From the cell containing the given text, extract its center point as (x, y) coordinate. 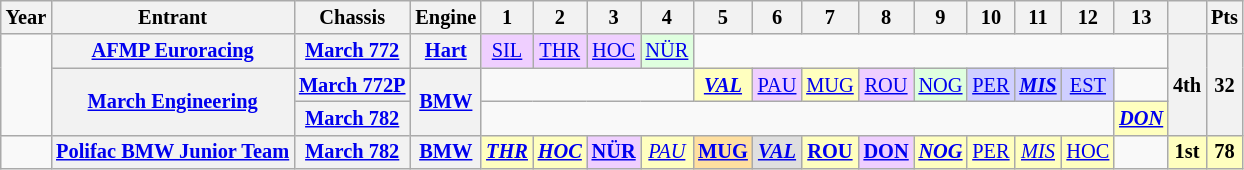
Hart (446, 51)
12 (1088, 17)
5 (723, 17)
6 (778, 17)
13 (1141, 17)
10 (990, 17)
9 (941, 17)
March Engineering (172, 102)
1st (1187, 152)
Pts (1224, 17)
March 772P (352, 85)
AFMP Euroracing (172, 51)
EST (1088, 85)
Entrant (172, 17)
8 (886, 17)
Year (26, 17)
78 (1224, 152)
11 (1038, 17)
Chassis (352, 17)
4 (666, 17)
SIL (507, 51)
Engine (446, 17)
1 (507, 17)
March 772 (352, 51)
3 (614, 17)
7 (830, 17)
Polifac BMW Junior Team (172, 152)
32 (1224, 84)
2 (560, 17)
4th (1187, 84)
